For the text-containing cell, return its midpoint in [X, Y] coordinate format. 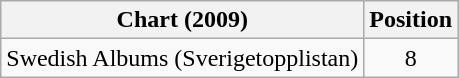
Position [411, 20]
Chart (2009) [182, 20]
8 [411, 58]
Swedish Albums (Sverigetopplistan) [182, 58]
